From the cell containing the given text, extract its center point as [X, Y] coordinate. 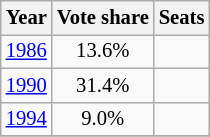
1990 [26, 85]
Seats [182, 17]
Year [26, 17]
31.4% [103, 85]
Vote share [103, 17]
13.6% [103, 51]
1994 [26, 119]
1986 [26, 51]
9.0% [103, 119]
